Pinpoint the cell where the given text exists, returning its (x, y) midpoint coordinate. 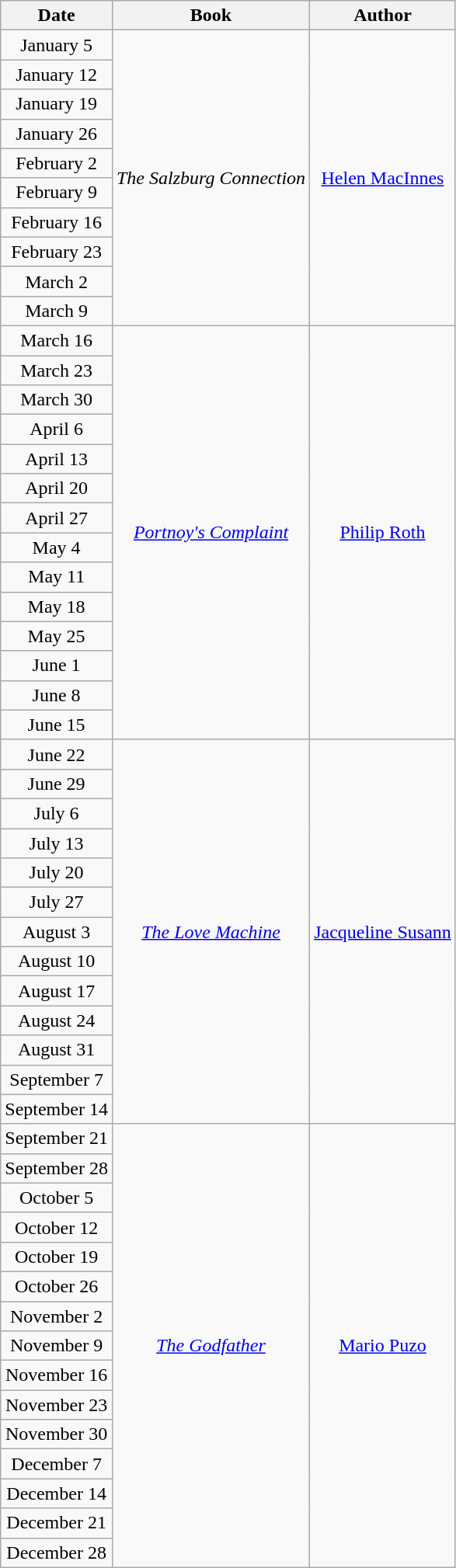
October 5 (57, 1198)
September 21 (57, 1139)
January 5 (57, 45)
Portnoy's Complaint (211, 533)
April 6 (57, 429)
Helen MacInnes (383, 179)
June 8 (57, 695)
May 25 (57, 636)
July 13 (57, 843)
March 9 (57, 311)
The Godfather (211, 1345)
August 31 (57, 1050)
Philip Roth (383, 533)
September 28 (57, 1168)
June 29 (57, 784)
May 18 (57, 607)
October 19 (57, 1257)
July 20 (57, 873)
October 26 (57, 1286)
February 9 (57, 193)
Mario Puzo (383, 1345)
April 13 (57, 459)
August 17 (57, 991)
March 23 (57, 370)
March 16 (57, 340)
May 11 (57, 577)
November 23 (57, 1405)
June 22 (57, 754)
July 6 (57, 813)
February 23 (57, 252)
November 16 (57, 1375)
April 27 (57, 518)
The Love Machine (211, 932)
September 14 (57, 1109)
January 26 (57, 134)
December 14 (57, 1493)
November 9 (57, 1346)
Author (383, 16)
Date (57, 16)
June 1 (57, 666)
August 24 (57, 1020)
April 20 (57, 488)
December 28 (57, 1552)
January 12 (57, 75)
May 4 (57, 548)
The Salzburg Connection (211, 179)
October 12 (57, 1227)
August 10 (57, 961)
November 2 (57, 1316)
September 7 (57, 1080)
Jacqueline Susann (383, 932)
August 3 (57, 932)
January 19 (57, 104)
March 2 (57, 281)
June 15 (57, 725)
February 2 (57, 163)
February 16 (57, 222)
March 30 (57, 400)
November 30 (57, 1434)
December 7 (57, 1464)
July 27 (57, 902)
December 21 (57, 1523)
Book (211, 16)
